Locate the cell with the specified text and output its [X, Y] center coordinate. 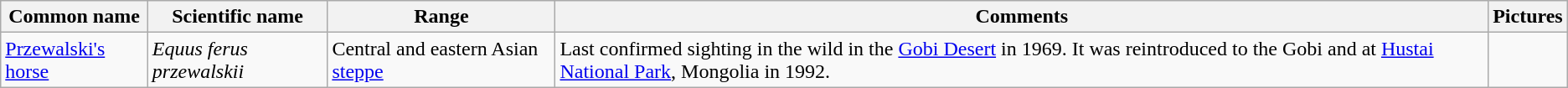
Przewalski's horse [75, 60]
Scientific name [238, 17]
Equus ferus przewalskii [238, 60]
Last confirmed sighting in the wild in the Gobi Desert in 1969. It was reintroduced to the Gobi and at Hustai National Park, Mongolia in 1992. [1022, 60]
Pictures [1528, 17]
Common name [75, 17]
Central and eastern Asian steppe [441, 60]
Comments [1022, 17]
Range [441, 17]
